From the cell containing the given text, extract its center point as [X, Y] coordinate. 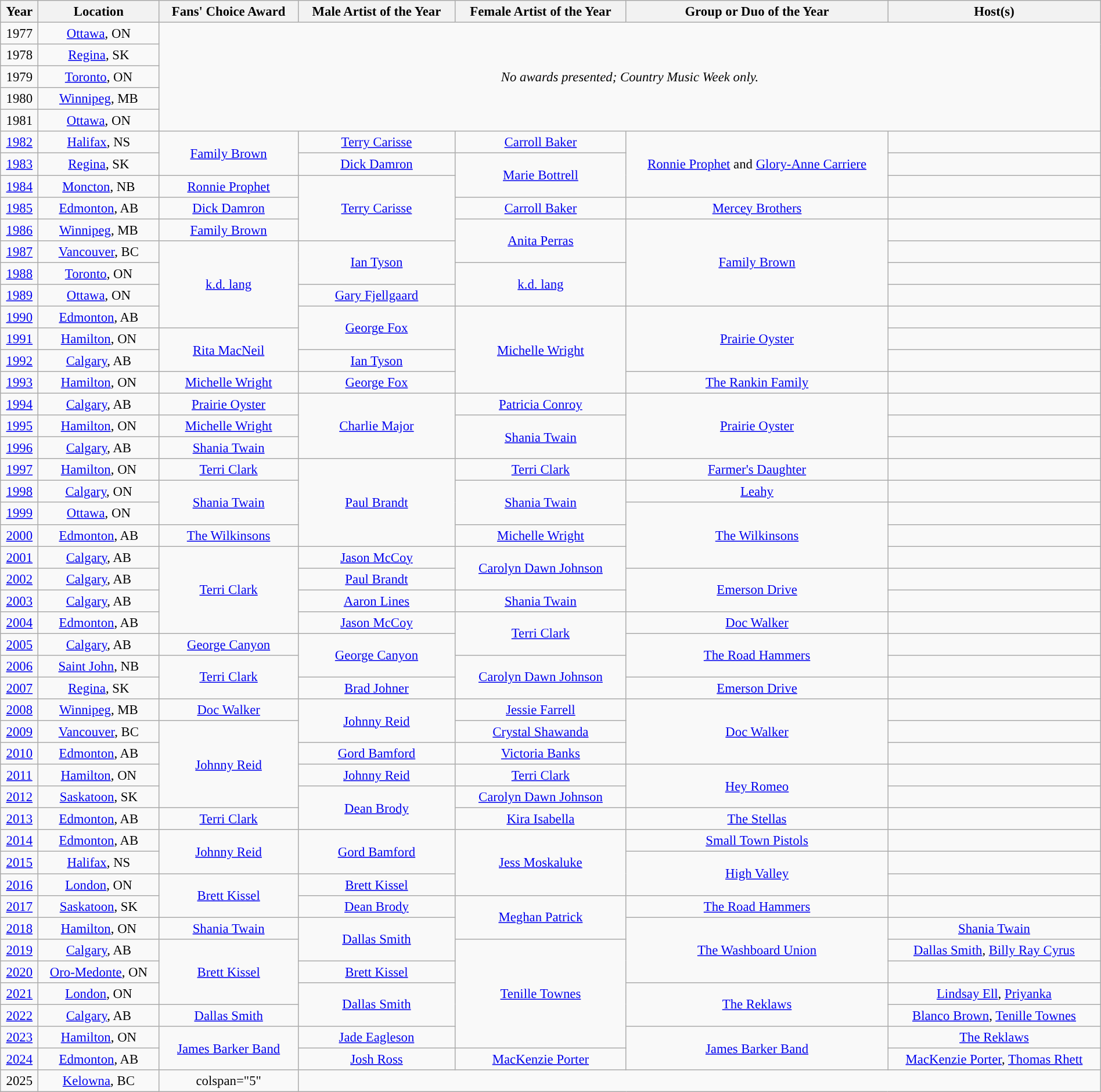
Host(s) [994, 12]
2000 [20, 535]
2006 [20, 666]
Aaron Lines [376, 601]
2009 [20, 732]
1984 [20, 186]
1985 [20, 208]
1979 [20, 77]
2004 [20, 623]
Victoria Banks [540, 754]
1986 [20, 230]
Gary Fjellgaard [376, 295]
Farmer's Daughter [757, 470]
Meghan Patrick [540, 917]
1977 [20, 34]
Tenille Townes [540, 993]
No awards presented; Country Music Week only. [629, 77]
1996 [20, 448]
2024 [20, 1059]
Oro-Medonte, ON [99, 972]
1994 [20, 405]
2001 [20, 557]
Moncton, NB [99, 186]
1990 [20, 317]
1982 [20, 142]
Ronnie Prophet [229, 186]
1995 [20, 426]
Jessie Farrell [540, 710]
High Valley [757, 873]
2015 [20, 863]
Charlie Major [376, 426]
Crystal Shawanda [540, 732]
1993 [20, 383]
Anita Perras [540, 240]
2007 [20, 688]
1987 [20, 251]
Rita MacNeil [229, 349]
Kira Isabella [540, 819]
2016 [20, 885]
Jade Eagleson [376, 1037]
The Rankin Family [757, 383]
Saint John, NB [99, 666]
Jess Moskaluke [540, 863]
2023 [20, 1037]
2018 [20, 928]
Location [99, 12]
1981 [20, 121]
The Stellas [757, 819]
Year [20, 12]
2019 [20, 950]
2012 [20, 797]
Patricia Conroy [540, 405]
Fans' Choice Award [229, 12]
Brad Johner [376, 688]
Ronnie Prophet and Glory-Anne Carriere [757, 164]
colspan="5" [229, 1081]
1997 [20, 470]
Marie Bottrell [540, 175]
1980 [20, 99]
Female Artist of the Year [540, 12]
Blanco Brown, Tenille Townes [994, 1015]
1991 [20, 339]
Kelowna, BC [99, 1081]
Mercey Brothers [757, 208]
MacKenzie Porter, Thomas Rhett [994, 1059]
Calgary, ON [99, 492]
2002 [20, 579]
2003 [20, 601]
2017 [20, 906]
1978 [20, 55]
2022 [20, 1015]
Hey Romeo [757, 786]
Small Town Pistols [757, 841]
2013 [20, 819]
2008 [20, 710]
1989 [20, 295]
Lindsay Ell, Priyanka [994, 994]
2021 [20, 994]
1998 [20, 492]
2005 [20, 644]
2011 [20, 776]
Group or Duo of the Year [757, 12]
1988 [20, 273]
1983 [20, 164]
1999 [20, 514]
MacKenzie Porter [540, 1059]
2025 [20, 1081]
Leahy [757, 492]
Josh Ross [376, 1059]
Dallas Smith, Billy Ray Cyrus [994, 950]
2010 [20, 754]
Male Artist of the Year [376, 12]
The Washboard Union [757, 950]
1992 [20, 361]
2014 [20, 841]
2020 [20, 972]
